Search for the cell housing the specified text and yield its (x, y) center coordinate. 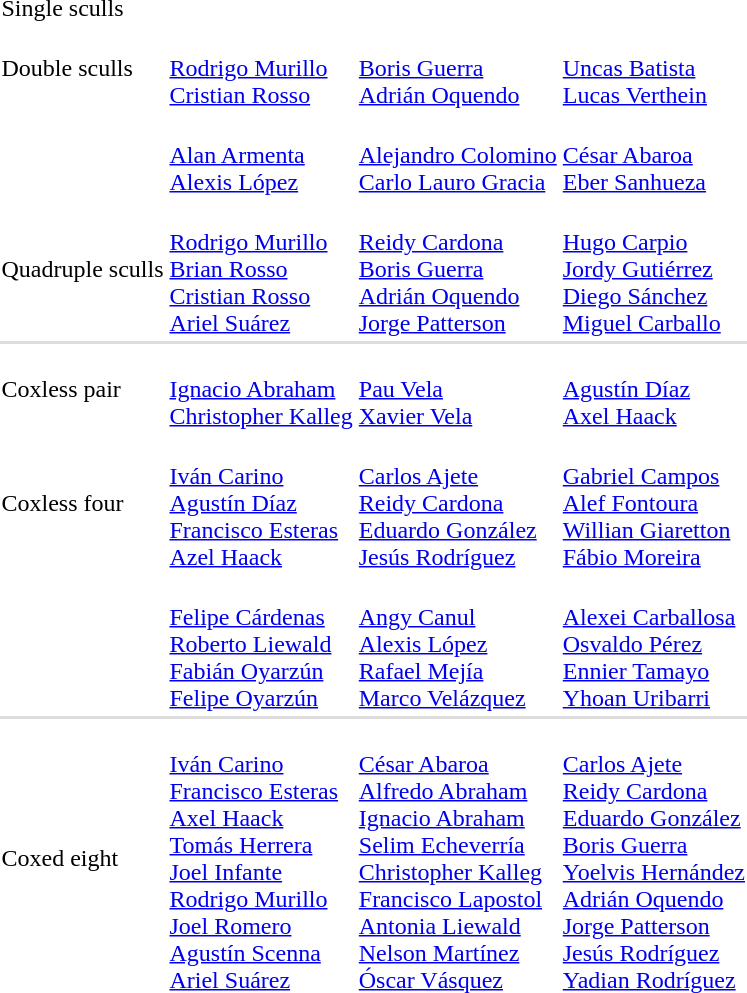
Felipe CárdenasRoberto LiewaldFabián OyarzúnFelipe Oyarzún (261, 644)
Ignacio AbrahamChristopher Kalleg (261, 389)
Angy CanulAlexis LópezRafael MejíaMarco Velázquez (458, 644)
Gabriel CamposAlef FontouraWillian GiarettonFábio Moreira (654, 503)
Reidy CardonaBoris GuerraAdrián OquendoJorge Patterson (458, 269)
Carlos AjeteReidy CardonaEduardo GonzálezJesús Rodríguez (458, 503)
Quadruple sculls (82, 269)
Iván CarinoAgustín DíazFrancisco EsterasAzel Haack (261, 503)
Boris GuerraAdrián Oquendo (458, 68)
Uncas BatistaLucas Verthein (654, 68)
Alexei CarballosaOsvaldo PérezEnnier TamayoYhoan Uribarri (654, 644)
Rodrigo MurilloCristian Rosso (261, 68)
Alejandro ColominoCarlo Lauro Gracia (458, 155)
Double sculls (82, 68)
Hugo CarpioJordy GutiérrezDiego SánchezMiguel Carballo (654, 269)
Rodrigo MurilloBrian RossoCristian RossoAriel Suárez (261, 269)
Alan ArmentaAlexis López (261, 155)
Coxless pair (82, 389)
Agustín DíazAxel Haack (654, 389)
Pau VelaXavier Vela (458, 389)
Coxless four (82, 503)
César AbaroaEber Sanhueza (654, 155)
